Identify which cell holds the provided text, then report its [X, Y] central coordinate. 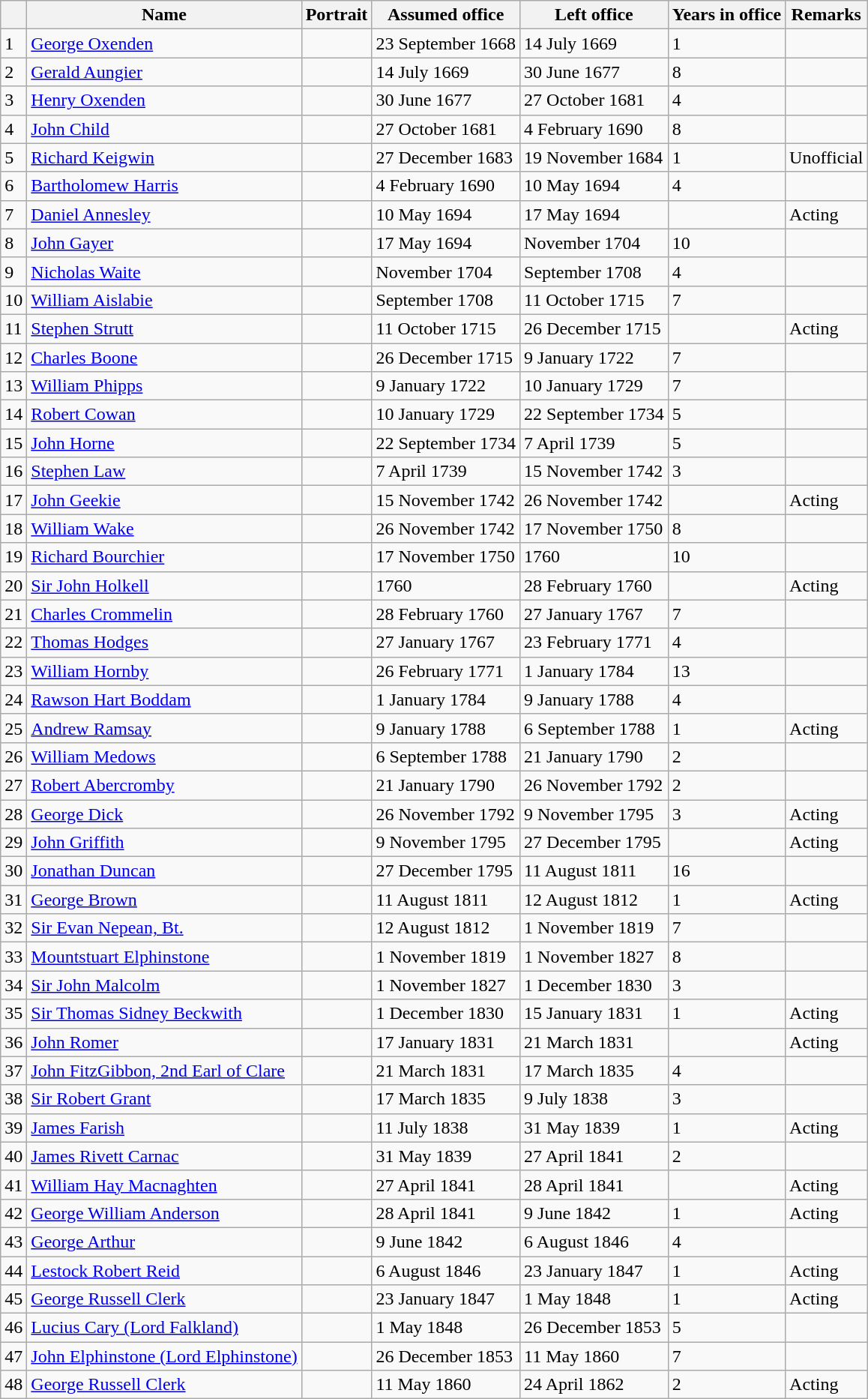
William Phipps [164, 386]
28 [13, 813]
18 [13, 529]
21 [13, 614]
John Child [164, 129]
John Griffith [164, 843]
23 September 1668 [446, 43]
Lestock Robert Reid [164, 1271]
14 [13, 415]
Name [164, 15]
John Horne [164, 443]
37 [13, 1071]
Henry Oxenden [164, 100]
Assumed office [446, 15]
John Geekie [164, 500]
12 [13, 358]
Robert Cowan [164, 415]
36 [13, 1042]
19 [13, 557]
Jonathan Duncan [164, 871]
11 July 1838 [446, 1128]
Lucius Cary (Lord Falkland) [164, 1328]
34 [13, 985]
9 July 1838 [594, 1099]
Portrait [337, 15]
45 [13, 1299]
9 [13, 271]
Sir Evan Nepean, Bt. [164, 928]
42 [13, 1213]
6 [13, 186]
29 [13, 843]
John Romer [164, 1042]
Daniel Annesley [164, 214]
William Aislabie [164, 300]
Sir Thomas Sidney Beckwith [164, 1014]
44 [13, 1271]
Remarks [826, 15]
17 January 1831 [446, 1042]
Sir Robert Grant [164, 1099]
Robert Abercromby [164, 785]
John FitzGibbon, 2nd Earl of Clare [164, 1071]
17 [13, 500]
William Wake [164, 529]
Gerald Aungier [164, 72]
James Farish [164, 1128]
Mountstuart Elphinstone [164, 957]
27 December 1683 [446, 157]
Charles Boone [164, 358]
Andrew Ramsay [164, 728]
Stephen Strutt [164, 328]
George Oxenden [164, 43]
38 [13, 1099]
Years in office [726, 15]
47 [13, 1356]
19 November 1684 [594, 157]
26 [13, 756]
Nicholas Waite [164, 271]
11 [13, 328]
George Dick [164, 813]
George Brown [164, 900]
39 [13, 1128]
Richard Keigwin [164, 157]
Bartholomew Harris [164, 186]
John Elphinstone (Lord Elphinstone) [164, 1356]
George Arthur [164, 1242]
41 [13, 1185]
32 [13, 928]
23 [13, 671]
William Hay Macnaghten [164, 1185]
15 [13, 443]
James Rivett Carnac [164, 1156]
Rawson Hart Boddam [164, 699]
23 February 1771 [594, 643]
George William Anderson [164, 1213]
Richard Bourchier [164, 557]
48 [13, 1385]
27 [13, 785]
33 [13, 957]
30 [13, 871]
John Gayer [164, 243]
Sir John Holkell [164, 586]
24 April 1862 [594, 1385]
15 January 1831 [594, 1014]
46 [13, 1328]
24 [13, 699]
43 [13, 1242]
35 [13, 1014]
20 [13, 586]
31 [13, 900]
Stephen Law [164, 472]
Left office [594, 15]
Charles Crommelin [164, 614]
22 [13, 643]
Sir John Malcolm [164, 985]
Unofficial [826, 157]
Thomas Hodges [164, 643]
William Hornby [164, 671]
26 February 1771 [446, 671]
William Medows [164, 756]
40 [13, 1156]
25 [13, 728]
